Find where the given text appears and provide that cell's center as (x, y) coordinate. 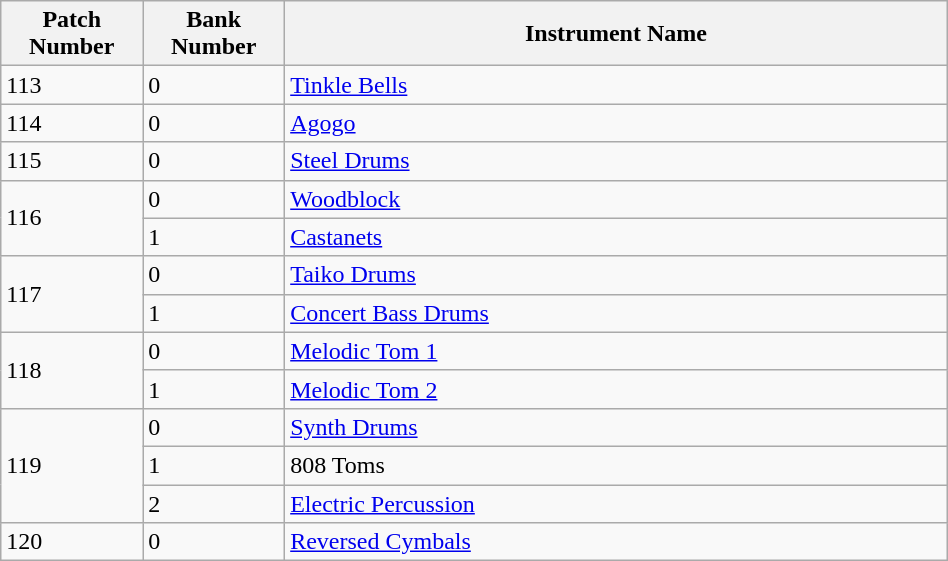
808 Toms (616, 465)
Steel Drums (616, 161)
119 (72, 465)
Taiko Drums (616, 275)
Tinkle Bells (616, 85)
115 (72, 161)
117 (72, 294)
Bank Number (214, 34)
Agogo (616, 123)
Electric Percussion (616, 503)
Castanets (616, 237)
Synth Drums (616, 427)
114 (72, 123)
Patch Number (72, 34)
Melodic Tom 2 (616, 389)
Melodic Tom 1 (616, 351)
Reversed Cymbals (616, 542)
120 (72, 542)
Woodblock (616, 199)
118 (72, 370)
2 (214, 503)
113 (72, 85)
Concert Bass Drums (616, 313)
Instrument Name (616, 34)
116 (72, 218)
